Capture the cell that displays the provided text and extract its [x, y] central coordinate. 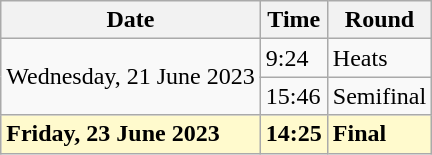
Heats [379, 58]
Wednesday, 21 June 2023 [131, 77]
Round [379, 20]
Final [379, 134]
15:46 [294, 96]
Date [131, 20]
14:25 [294, 134]
Semifinal [379, 96]
Time [294, 20]
9:24 [294, 58]
Friday, 23 June 2023 [131, 134]
